For the text-containing cell, return its midpoint in [x, y] coordinate format. 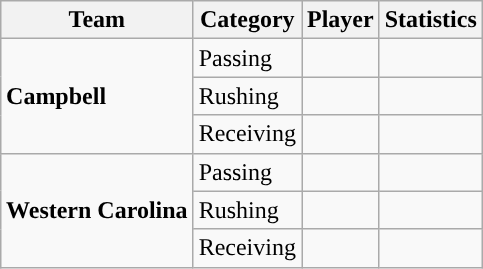
Western Carolina [98, 210]
Player [341, 20]
Category [247, 20]
Campbell [98, 96]
Statistics [430, 20]
Team [98, 20]
